Return the (x, y) coordinate for the center point of the cell that contains the specified text.  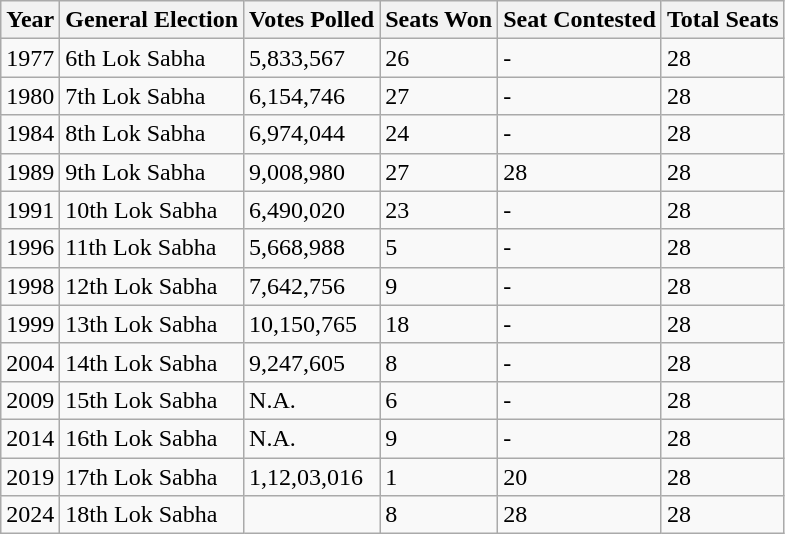
6,490,020 (312, 210)
1989 (30, 172)
7th Lok Sabha (152, 96)
1977 (30, 58)
6,974,044 (312, 134)
9th Lok Sabha (152, 172)
6th Lok Sabha (152, 58)
5 (439, 248)
Seat Contested (580, 20)
10th Lok Sabha (152, 210)
General Election (152, 20)
10,150,765 (312, 324)
9,247,605 (312, 362)
9,008,980 (312, 172)
2004 (30, 362)
15th Lok Sabha (152, 400)
Year (30, 20)
2009 (30, 400)
17th Lok Sabha (152, 477)
1998 (30, 286)
Seats Won (439, 20)
26 (439, 58)
1984 (30, 134)
1 (439, 477)
6,154,746 (312, 96)
2019 (30, 477)
24 (439, 134)
11th Lok Sabha (152, 248)
18 (439, 324)
1996 (30, 248)
2024 (30, 515)
Votes Polled (312, 20)
2014 (30, 438)
18th Lok Sabha (152, 515)
1991 (30, 210)
20 (580, 477)
14th Lok Sabha (152, 362)
7,642,756 (312, 286)
1,12,03,016 (312, 477)
Total Seats (722, 20)
12th Lok Sabha (152, 286)
1980 (30, 96)
13th Lok Sabha (152, 324)
5,668,988 (312, 248)
6 (439, 400)
16th Lok Sabha (152, 438)
23 (439, 210)
5,833,567 (312, 58)
8th Lok Sabha (152, 134)
1999 (30, 324)
